Locate the cell with the specified text and output its (x, y) center coordinate. 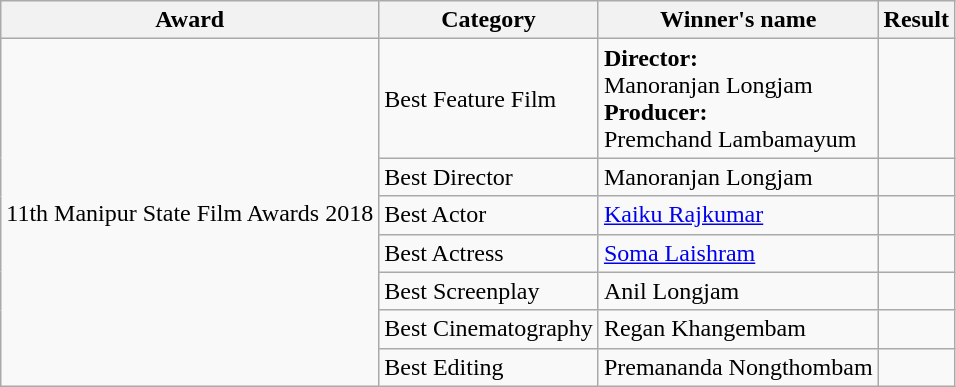
11th Manipur State Film Awards 2018 (190, 212)
Award (190, 20)
Best Feature Film (489, 98)
Best Director (489, 177)
Best Editing (489, 367)
Director:Manoranjan LongjamProducer:Premchand Lambamayum (738, 98)
Best Actor (489, 215)
Best Actress (489, 253)
Premananda Nongthombam (738, 367)
Manoranjan Longjam (738, 177)
Best Screenplay (489, 291)
Soma Laishram (738, 253)
Best Cinematography (489, 329)
Anil Longjam (738, 291)
Regan Khangembam (738, 329)
Result (916, 20)
Category (489, 20)
Winner's name (738, 20)
Kaiku Rajkumar (738, 215)
